Detect which cell encompasses the target text, then output its (X, Y) center coordinate. 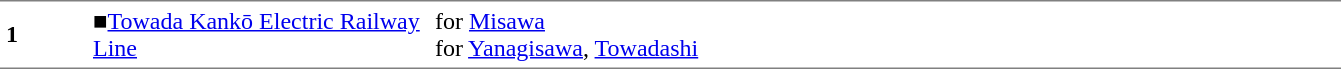
for Misawafor Yanagisawa, Towadashi (885, 34)
■Towada Kankō Electric Railway Line (258, 34)
1 (44, 34)
